Search for the cell housing the specified text and yield its (x, y) center coordinate. 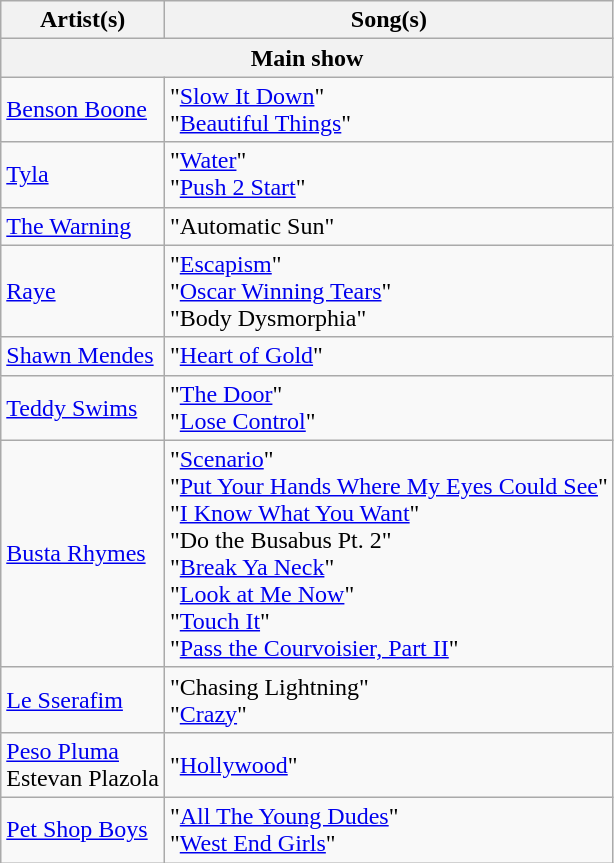
Artist(s) (83, 20)
Main show (308, 58)
Busta Rhymes (83, 554)
Le Sserafim (83, 700)
"Chasing Lightning""Crazy" (388, 700)
"Escapism""Oscar Winning Tears""Body Dysmorphia" (388, 291)
"Automatic Sun" (388, 226)
Song(s) (388, 20)
"All The Young Dudes""West End Girls" (388, 830)
"Hollywood" (388, 764)
The Warning (83, 226)
"The Door""Lose Control" (388, 408)
"Water""Push 2 Start" (388, 174)
"Heart of Gold" (388, 356)
Shawn Mendes (83, 356)
Pet Shop Boys (83, 830)
Teddy Swims (83, 408)
Benson Boone (83, 110)
Tyla (83, 174)
Peso PlumaEstevan Plazola (83, 764)
Raye (83, 291)
"Slow It Down""Beautiful Things" (388, 110)
